Return the [X, Y] coordinate for the center point of the cell that contains the specified text.  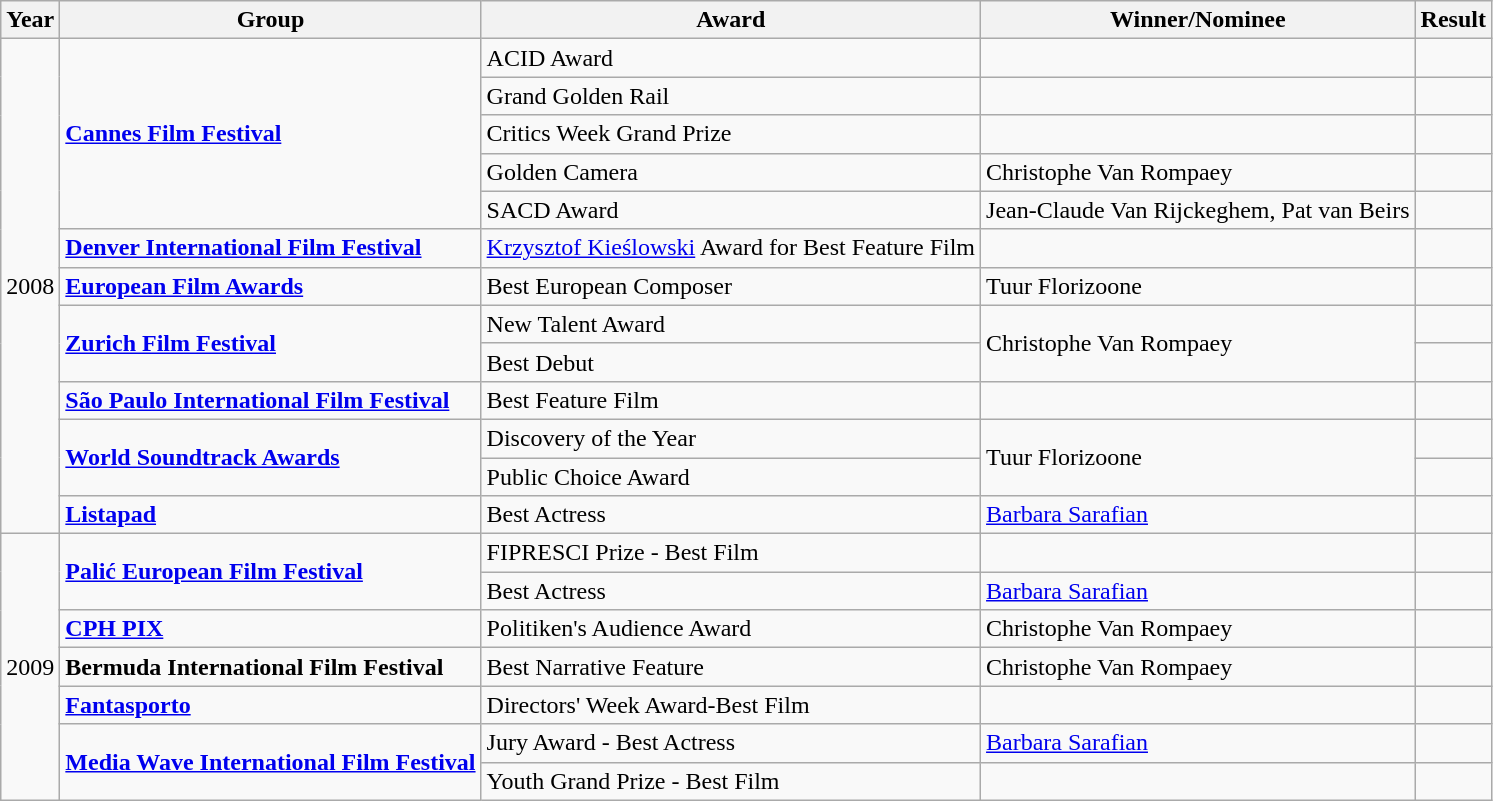
Krzysztof Kieślowski Award for Best Feature Film [730, 248]
Listapad [270, 515]
FIPRESCI Prize - Best Film [730, 553]
Bermuda International Film Festival [270, 667]
Fantasporto [270, 705]
Winner/Nominee [1198, 20]
Critics Week Grand Prize [730, 134]
2008 [30, 286]
São Paulo International Film Festival [270, 400]
European Film Awards [270, 286]
Jury Award - Best Actress [730, 743]
CPH PIX [270, 629]
Denver International Film Festival [270, 248]
Group [270, 20]
Media Wave International Film Festival [270, 762]
Cannes Film Festival [270, 134]
Palić European Film Festival [270, 572]
Public Choice Award [730, 477]
Zurich Film Festival [270, 343]
Best Narrative Feature [730, 667]
Award [730, 20]
ACID Award [730, 58]
Year [30, 20]
Jean-Claude Van Rijckeghem, Pat van Beirs [1198, 210]
Discovery of the Year [730, 438]
Result [1453, 20]
Youth Grand Prize - Best Film [730, 781]
Golden Camera [730, 172]
SACD Award [730, 210]
Best European Composer [730, 286]
Grand Golden Rail [730, 96]
Directors' Week Award-Best Film [730, 705]
Best Debut [730, 362]
2009 [30, 667]
Politiken's Audience Award [730, 629]
World Soundtrack Awards [270, 457]
New Talent Award [730, 324]
Best Feature Film [730, 400]
